Return (x, y) of the center of cell containing provided text 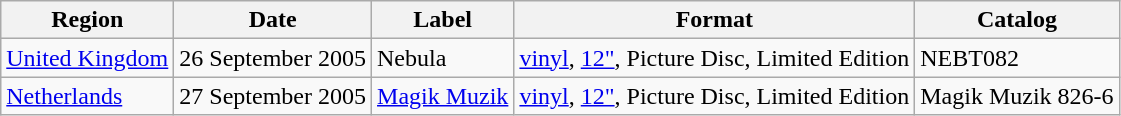
Catalog (1017, 20)
Netherlands (88, 96)
Format (714, 20)
Label (443, 20)
Magik Muzik (443, 96)
Region (88, 20)
Date (273, 20)
Magik Muzik 826-6 (1017, 96)
United Kingdom (88, 58)
NEBT082 (1017, 58)
Nebula (443, 58)
26 September 2005 (273, 58)
27 September 2005 (273, 96)
